Find where the given text appears and provide that cell's center as [x, y] coordinate. 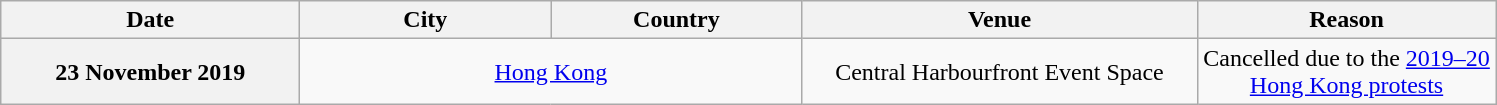
City [426, 20]
Hong Kong [551, 72]
Venue [1000, 20]
Central Harbourfront Event Space [1000, 72]
Country [676, 20]
Cancelled due to the 2019–20 Hong Kong protests [1346, 72]
Date [150, 20]
Reason [1346, 20]
23 November 2019 [150, 72]
